Detect which cell encompasses the target text, then output its (x, y) center coordinate. 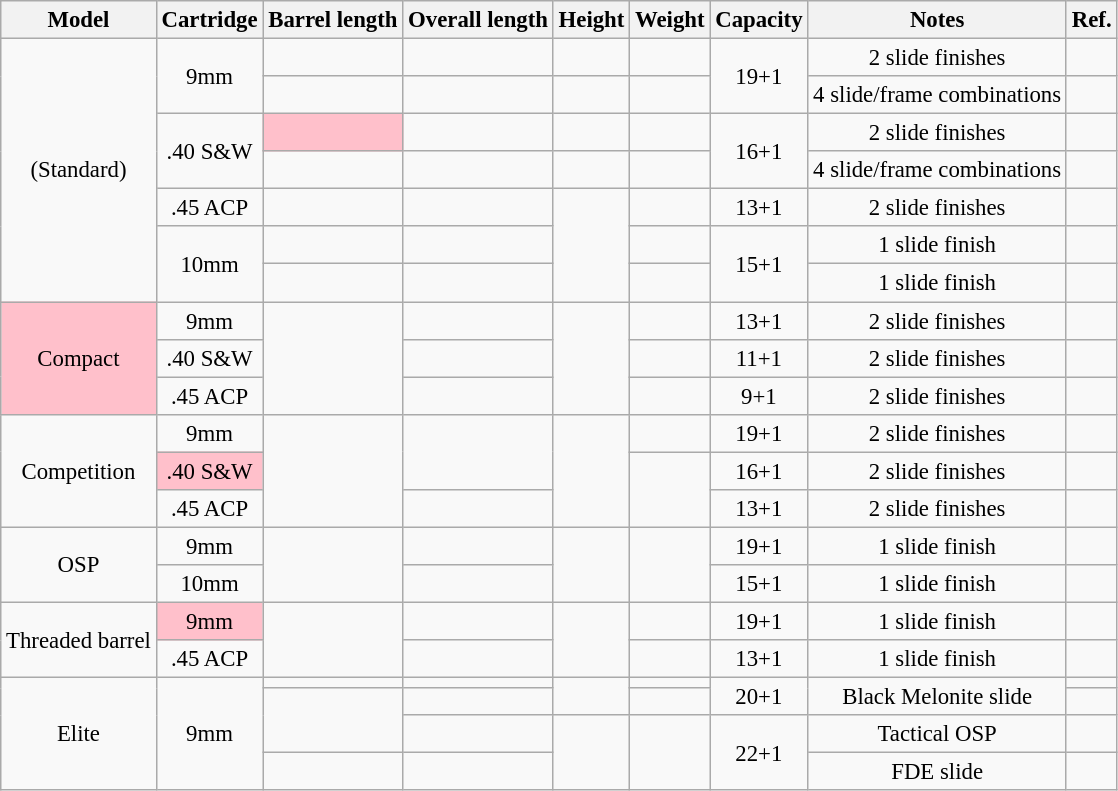
Compact (78, 358)
11+1 (759, 358)
Capacity (759, 20)
Tactical OSP (938, 734)
Competition (78, 470)
22+1 (759, 752)
FDE slide (938, 772)
Height (591, 20)
Notes (938, 20)
(Standard) (78, 170)
Model (78, 20)
Threaded barrel (78, 640)
Overall length (478, 20)
Ref. (1091, 20)
Black Melonite slide (938, 697)
Elite (78, 734)
Cartridge (210, 20)
20+1 (759, 697)
Weight (670, 20)
Barrel length (333, 20)
9+1 (759, 396)
OSP (78, 564)
